Extract the (X, Y) coordinate from the center of the cell holding the provided text.  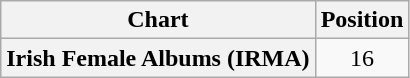
Irish Female Albums (IRMA) (158, 58)
Chart (158, 20)
Position (362, 20)
16 (362, 58)
